Locate the cell with the specified text and output its (X, Y) center coordinate. 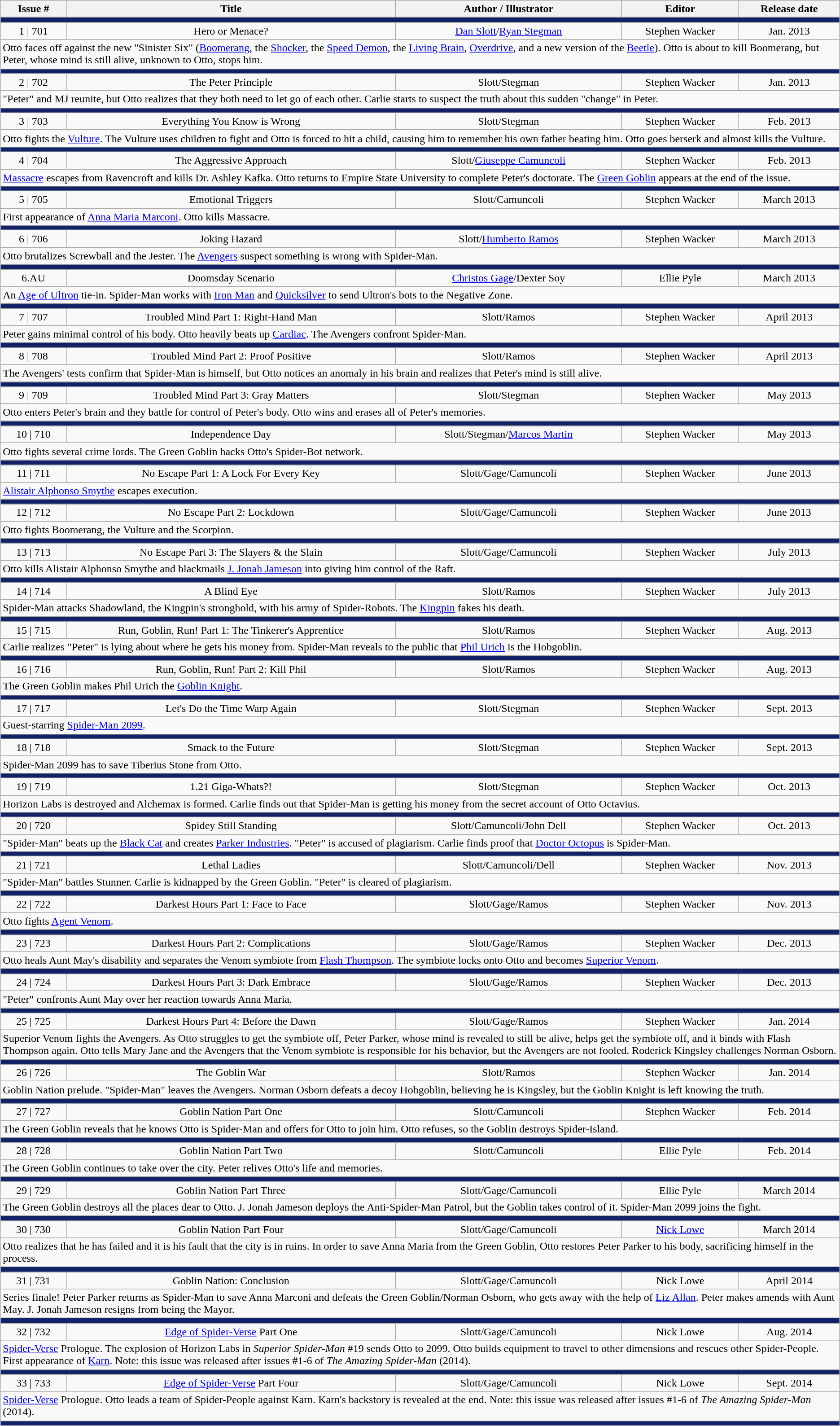
Horizon Labs is destroyed and Alchemax is formed. Carlie finds out that Spider-Man is getting his money from the secret account of Otto Octavius. (420, 804)
4 | 704 (33, 160)
The Peter Principle (231, 82)
April 2014 (789, 1281)
"Peter" confronts Aunt May over her reaction towards Anna Maria. (420, 999)
Goblin Nation Part One (231, 1112)
Darkest Hours Part 3: Dark Embrace (231, 982)
11 | 711 (33, 474)
Goblin Nation Part Four (231, 1229)
Otto brutalizes Screwball and the Jester. The Avengers suspect something is wrong with Spider-Man. (420, 256)
No Escape Part 1: A Lock For Every Key (231, 474)
Independence Day (231, 434)
Slott/Humberto Ramos (508, 239)
Hero or Menace? (231, 31)
Spider-Man 2099 has to save Tiberius Stone from Otto. (420, 764)
9 | 709 (33, 395)
Peter gains minimal control of his body. Otto heavily beats up Cardiac. The Avengers confront Spider-Man. (420, 334)
Otto fights Boomerang, the Vulture and the Scorpion. (420, 530)
Otto enters Peter's brain and they battle for control of Peter's body. Otto wins and erases all of Peter's memories. (420, 412)
Goblin Nation: Conclusion (231, 1281)
8 | 708 (33, 356)
6 | 706 (33, 239)
Goblin Nation Part Three (231, 1190)
5 | 705 (33, 200)
2 | 702 (33, 82)
Slott/Camuncoli/Dell (508, 865)
23 | 723 (33, 943)
Joking Hazard (231, 239)
Carlie realizes "Peter" is lying about where he gets his money from. Spider-Man reveals to the public that Phil Urich is the Hobgoblin. (420, 647)
The Green Goblin continues to take over the city. Peter relives Otto's life and memories. (420, 1168)
Aug. 2014 (789, 1332)
10 | 710 (33, 434)
19 | 719 (33, 786)
Spider-Man attacks Shadowland, the Kingpin's stronghold, with his army of Spider-Robots. The Kingpin fakes his death. (420, 608)
The Avengers' tests confirm that Spider-Man is himself, but Otto notices an anomaly in his brain and realizes that Peter's mind is still alive. (420, 373)
1.21 Giga-Whats?! (231, 786)
20 | 720 (33, 826)
26 | 726 (33, 1073)
Goblin Nation Part Two (231, 1151)
32 | 732 (33, 1332)
Slott/Giuseppe Camuncoli (508, 160)
Troubled Mind Part 3: Gray Matters (231, 395)
Sept. 2014 (789, 1383)
27 | 727 (33, 1112)
Troubled Mind Part 1: Right-Hand Man (231, 317)
The Goblin War (231, 1073)
Slott/Camuncoli/John Dell (508, 826)
16 | 716 (33, 669)
Author / Illustrator (508, 9)
Let's Do the Time Warp Again (231, 708)
33 | 733 (33, 1383)
Run, Goblin, Run! Part 1: The Tinkerer's Apprentice (231, 630)
Title (231, 9)
7 | 707 (33, 317)
Edge of Spider-Verse Part Four (231, 1383)
The Green Goblin makes Phil Urich the Goblin Knight. (420, 686)
Dan Slott/Ryan Stegman (508, 31)
Release date (789, 9)
Otto kills Alistair Alphonso Smythe and blackmails J. Jonah Jameson into giving him control of the Raft. (420, 569)
30 | 730 (33, 1229)
No Escape Part 2: Lockdown (231, 513)
Darkest Hours Part 1: Face to Face (231, 904)
1 | 701 (33, 31)
Guest-starring Spider-Man 2099. (420, 725)
14 | 714 (33, 591)
Alistair Alphonso Smythe escapes execution. (420, 491)
Spidey Still Standing (231, 826)
Otto heals Aunt May's disability and separates the Venom symbiote from Flash Thompson. The symbiote locks onto Otto and becomes Superior Venom. (420, 960)
6.AU (33, 278)
Otto fights several crime lords. The Green Goblin hacks Otto's Spider-Bot network. (420, 452)
First appearance of Anna Maria Marconi. Otto kills Massacre. (420, 217)
Edge of Spider-Verse Part One (231, 1332)
Smack to the Future (231, 747)
No Escape Part 3: The Slayers & the Slain (231, 552)
Otto fights Agent Venom. (420, 921)
Darkest Hours Part 2: Complications (231, 943)
Lethal Ladies (231, 865)
21 | 721 (33, 865)
31 | 731 (33, 1281)
An Age of Ultron tie-in. Spider-Man works with Iron Man and Quicksilver to send Ultron's bots to the Negative Zone. (420, 295)
Emotional Triggers (231, 200)
Editor (680, 9)
The Green Goblin reveals that he knows Otto is Spider-Man and offers for Otto to join him. Otto refuses, so the Goblin destroys Spider-Island. (420, 1129)
Troubled Mind Part 2: Proof Positive (231, 356)
Christos Gage/Dexter Soy (508, 278)
15 | 715 (33, 630)
Darkest Hours Part 4: Before the Dawn (231, 1022)
3 | 703 (33, 121)
18 | 718 (33, 747)
29 | 729 (33, 1190)
25 | 725 (33, 1022)
28 | 728 (33, 1151)
Run, Goblin, Run! Part 2: Kill Phil (231, 669)
The Aggressive Approach (231, 160)
13 | 713 (33, 552)
17 | 717 (33, 708)
A Blind Eye (231, 591)
24 | 724 (33, 982)
Doomsday Scenario (231, 278)
12 | 712 (33, 513)
Issue # (33, 9)
Slott/Stegman/Marcos Martin (508, 434)
22 | 722 (33, 904)
Everything You Know is Wrong (231, 121)
"Spider-Man" battles Stunner. Carlie is kidnapped by the Green Goblin. "Peter" is cleared of plagiarism. (420, 882)
